Determine the [x, y] coordinate at the center of the cell enclosing the given text.  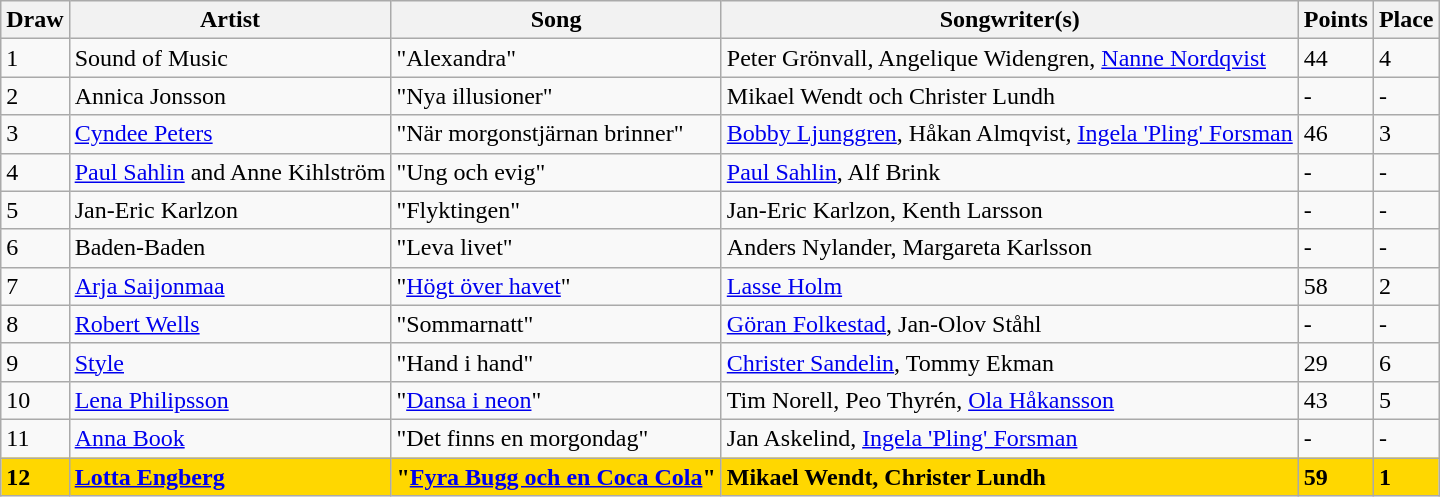
Song [556, 20]
Jan Askelind, Ingela 'Pling' Forsman [1010, 438]
Lasse Holm [1010, 286]
Annica Jonsson [230, 96]
10 [35, 400]
Peter Grönvall, Angelique Widengren, Nanne Nordqvist [1010, 58]
Mikael Wendt och Christer Lundh [1010, 96]
58 [1336, 286]
"Hand i hand" [556, 362]
Style [230, 362]
"Fyra Bugg och en Coca Cola" [556, 477]
Christer Sandelin, Tommy Ekman [1010, 362]
"Nya illusioner" [556, 96]
43 [1336, 400]
"Flyktingen" [556, 210]
Place [1406, 20]
Paul Sahlin and Anne Kihlström [230, 172]
Tim Norell, Peo Thyrén, Ola Håkansson [1010, 400]
Anna Book [230, 438]
Paul Sahlin, Alf Brink [1010, 172]
"Alexandra" [556, 58]
Arja Saijonmaa [230, 286]
7 [35, 286]
"Ung och evig" [556, 172]
59 [1336, 477]
11 [35, 438]
Bobby Ljunggren, Håkan Almqvist, Ingela 'Pling' Forsman [1010, 134]
Cyndee Peters [230, 134]
Lotta Engberg [230, 477]
"Sommarnatt" [556, 324]
Points [1336, 20]
"Dansa i neon" [556, 400]
Draw [35, 20]
"När morgonstjärnan brinner" [556, 134]
46 [1336, 134]
Jan-Eric Karlzon, Kenth Larsson [1010, 210]
Baden-Baden [230, 248]
Anders Nylander, Margareta Karlsson [1010, 248]
Robert Wells [230, 324]
8 [35, 324]
44 [1336, 58]
Jan-Eric Karlzon [230, 210]
"Det finns en morgondag" [556, 438]
Sound of Music [230, 58]
29 [1336, 362]
12 [35, 477]
Göran Folkestad, Jan-Olov Ståhl [1010, 324]
Songwriter(s) [1010, 20]
"Högt över havet" [556, 286]
Mikael Wendt, Christer Lundh [1010, 477]
Lena Philipsson [230, 400]
"Leva livet" [556, 248]
Artist [230, 20]
9 [35, 362]
